Pinpoint the cell where the given text exists, returning its (x, y) midpoint coordinate. 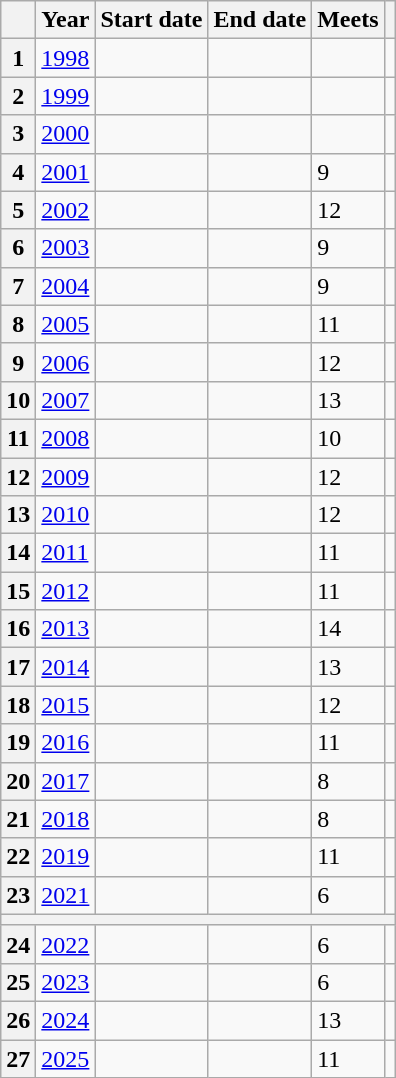
2004 (66, 286)
7 (18, 286)
4 (18, 172)
2005 (66, 324)
23 (18, 895)
2013 (66, 629)
2010 (66, 515)
Meets (348, 20)
18 (18, 705)
2025 (66, 1059)
27 (18, 1059)
24 (18, 944)
5 (18, 210)
2009 (66, 477)
2008 (66, 438)
1 (18, 58)
19 (18, 743)
21 (18, 819)
Year (66, 20)
2021 (66, 895)
16 (18, 629)
2003 (66, 248)
26 (18, 1020)
2015 (66, 705)
22 (18, 857)
2024 (66, 1020)
2017 (66, 781)
2006 (66, 362)
2007 (66, 400)
2018 (66, 819)
2000 (66, 134)
25 (18, 982)
17 (18, 667)
2012 (66, 591)
2023 (66, 982)
2019 (66, 857)
Start date (152, 20)
2011 (66, 553)
2 (18, 96)
2001 (66, 172)
1999 (66, 96)
20 (18, 781)
End date (260, 20)
2002 (66, 210)
2022 (66, 944)
2016 (66, 743)
15 (18, 591)
1998 (66, 58)
3 (18, 134)
2014 (66, 667)
